Provide the [x, y] coordinate of the cell's center where the given text is located.  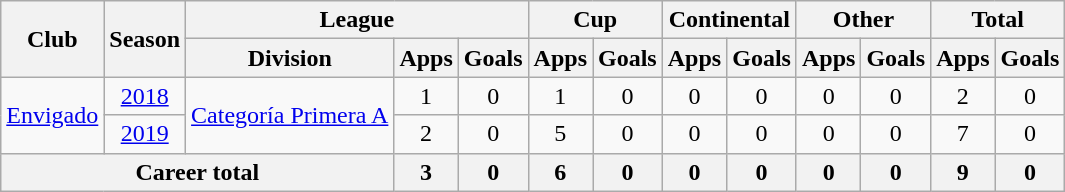
2019 [145, 134]
Career total [198, 172]
League [358, 20]
Club [52, 39]
9 [963, 172]
Cup [595, 20]
6 [560, 172]
7 [963, 134]
Continental [729, 20]
Division [290, 58]
Categoría Primera A [290, 115]
5 [560, 134]
Envigado [52, 115]
2018 [145, 96]
3 [426, 172]
Total [998, 20]
Other [863, 20]
Season [145, 39]
